Extract the (X, Y) coordinate from the center of the cell holding the provided text.  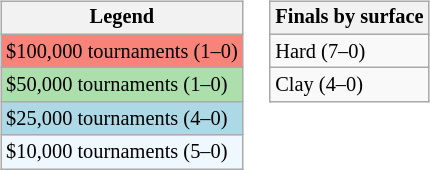
$100,000 tournaments (1–0) (122, 51)
$50,000 tournaments (1–0) (122, 85)
$25,000 tournaments (4–0) (122, 119)
Finals by surface (349, 18)
Hard (7–0) (349, 51)
Legend (122, 18)
Clay (4–0) (349, 85)
$10,000 tournaments (5–0) (122, 152)
